Search for the cell housing the specified text and yield its [X, Y] center coordinate. 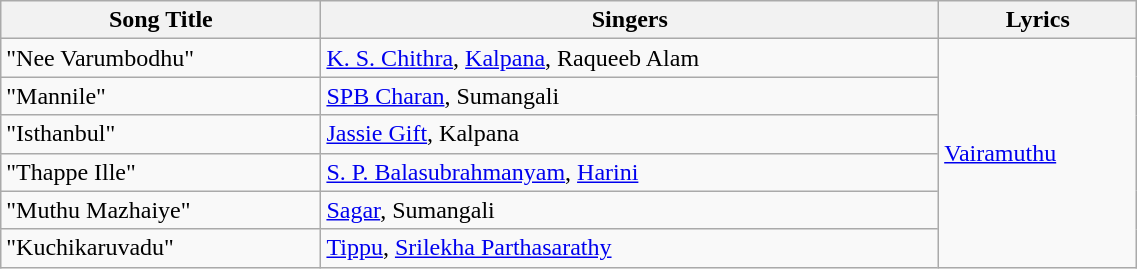
Tippu, Srilekha Parthasarathy [630, 248]
"Muthu Mazhaiye" [161, 210]
Lyrics [1038, 20]
"Mannile" [161, 96]
"Isthanbul" [161, 134]
Singers [630, 20]
Jassie Gift, Kalpana [630, 134]
Vairamuthu [1038, 153]
S. P. Balasubrahmanyam, Harini [630, 172]
Song Title [161, 20]
"Nee Varumbodhu" [161, 58]
"Kuchikaruvadu" [161, 248]
"Thappe Ille" [161, 172]
K. S. Chithra, Kalpana, Raqueeb Alam [630, 58]
SPB Charan, Sumangali [630, 96]
Sagar, Sumangali [630, 210]
